Return [X, Y] of the center of cell containing provided text 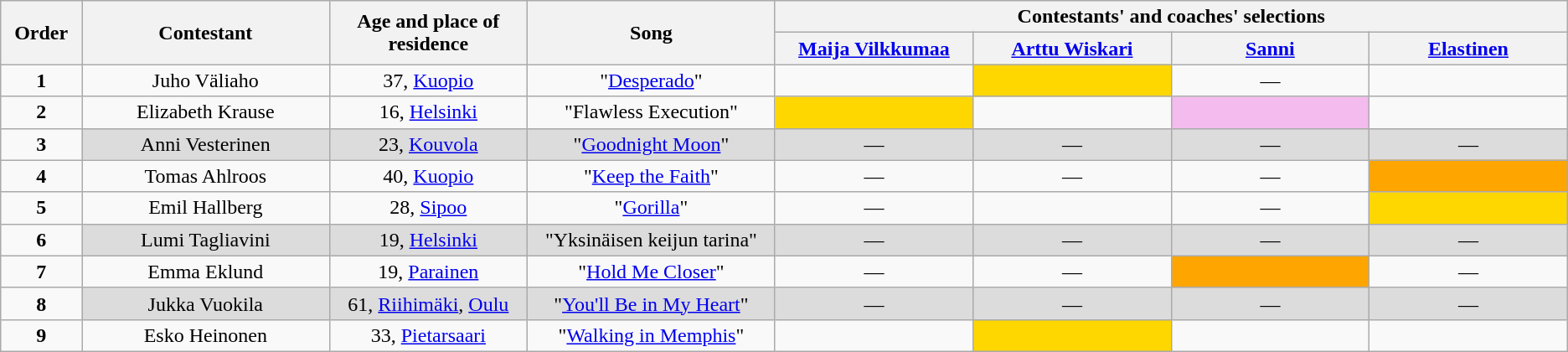
40, Kuopio [428, 176]
"You'll Be in My Heart" [652, 303]
1 [42, 80]
Tomas Ahlroos [206, 176]
Contestant [206, 33]
Elastinen [1469, 49]
4 [42, 176]
"Desperado" [652, 80]
"Keep the Faith" [652, 176]
23, Kouvola [428, 144]
Jukka Vuokila [206, 303]
16, Helsinki [428, 112]
37, Kuopio [428, 80]
"Flawless Execution" [652, 112]
Arttu Wiskari [1072, 49]
Age and place of residence [428, 33]
"Gorilla" [652, 208]
19, Helsinki [428, 240]
33, Pietarsaari [428, 335]
9 [42, 335]
19, Parainen [428, 272]
Esko Heinonen [206, 335]
Lumi Tagliavini [206, 240]
Contestants' and coaches' selections [1171, 17]
Elizabeth Krause [206, 112]
Juho Väliaho [206, 80]
Maija Vilkkumaa [874, 49]
Emil Hallberg [206, 208]
8 [42, 303]
28, Sipoo [428, 208]
6 [42, 240]
Emma Eklund [206, 272]
"Yksinäisen keijun tarina" [652, 240]
Song [652, 33]
"Hold Me Closer" [652, 272]
5 [42, 208]
2 [42, 112]
Anni Vesterinen [206, 144]
Order [42, 33]
3 [42, 144]
61, Riihimäki, Oulu [428, 303]
"Walking in Memphis" [652, 335]
Sanni [1270, 49]
7 [42, 272]
"Goodnight Moon" [652, 144]
